For the text-containing cell, return its midpoint in [x, y] coordinate format. 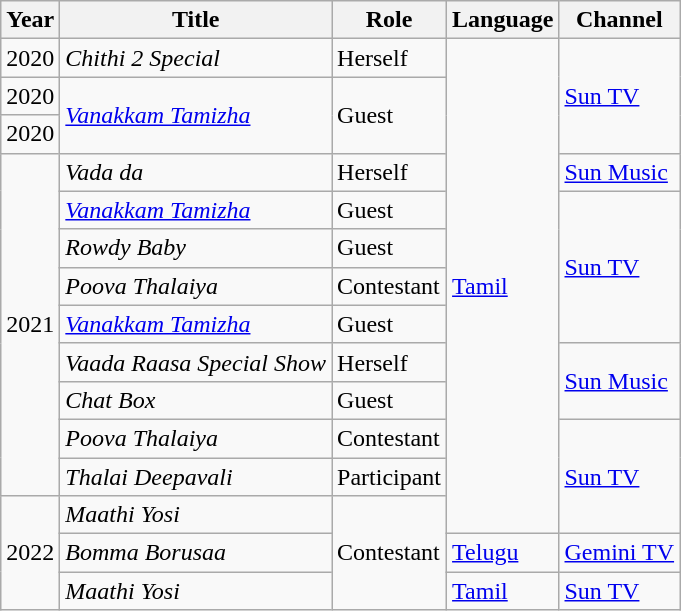
Title [196, 20]
Thalai Deepavali [196, 477]
Participant [390, 477]
Chithi 2 Special [196, 58]
2021 [30, 324]
Vaada Raasa Special Show [196, 362]
Bomma Borusaa [196, 553]
Vada da [196, 172]
Year [30, 20]
Language [503, 20]
Chat Box [196, 400]
Gemini TV [620, 553]
Role [390, 20]
Channel [620, 20]
2022 [30, 553]
Rowdy Baby [196, 248]
Telugu [503, 553]
